Provide the (X, Y) coordinate of the cell's center where the given text is located.  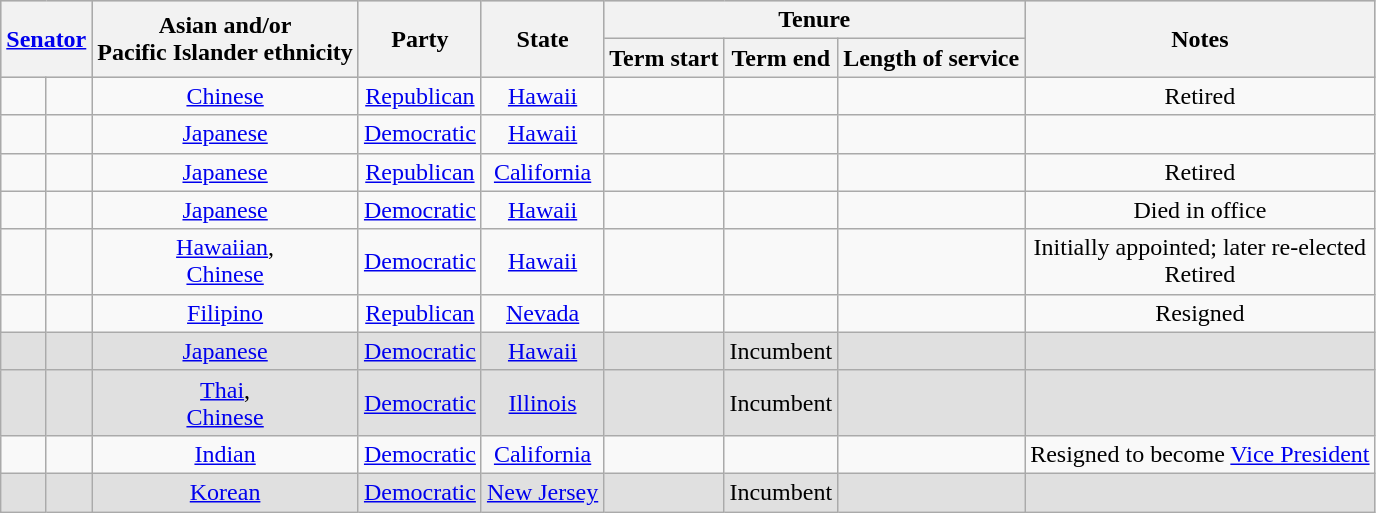
Filipino (226, 313)
Nevada (542, 313)
New Jersey (542, 492)
Resigned to become Vice President (1200, 454)
Chinese (226, 96)
Term start (664, 58)
Hawaiian,Chinese (226, 262)
Tenure (814, 20)
Senator (46, 39)
State (542, 39)
Died in office (1200, 210)
Korean (226, 492)
Initially appointed; later re-electedRetired (1200, 262)
Resigned (1200, 313)
Notes (1200, 39)
Length of service (932, 58)
Party (420, 39)
Indian (226, 454)
Illinois (542, 402)
Term end (781, 58)
Asian and/or Pacific Islander ethnicity (226, 39)
Thai,Chinese (226, 402)
